Extract the (x, y) coordinate from the center of the cell holding the provided text.  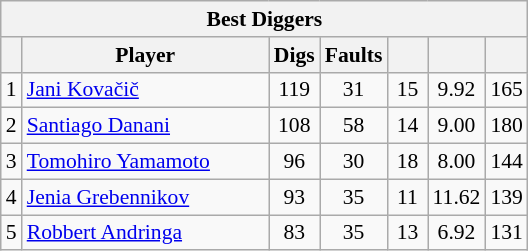
83 (294, 233)
4 (12, 197)
1 (12, 90)
Jani Kovačič (146, 90)
30 (354, 162)
Robbert Andringa (146, 233)
14 (407, 126)
93 (294, 197)
Best Diggers (264, 19)
Faults (354, 55)
131 (506, 233)
58 (354, 126)
5 (12, 233)
Santiago Danani (146, 126)
Jenia Grebennikov (146, 197)
2 (12, 126)
96 (294, 162)
11 (407, 197)
139 (506, 197)
9.00 (457, 126)
13 (407, 233)
180 (506, 126)
15 (407, 90)
108 (294, 126)
165 (506, 90)
Player (146, 55)
6.92 (457, 233)
31 (354, 90)
9.92 (457, 90)
Digs (294, 55)
3 (12, 162)
144 (506, 162)
119 (294, 90)
18 (407, 162)
8.00 (457, 162)
Tomohiro Yamamoto (146, 162)
11.62 (457, 197)
